Pinpoint the cell where the given text exists, returning its [x, y] midpoint coordinate. 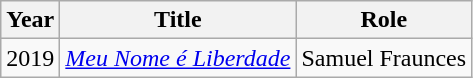
Samuel Fraunces [384, 58]
Title [178, 20]
Year [30, 20]
Meu Nome é Liberdade [178, 58]
Role [384, 20]
2019 [30, 58]
